Return the (X, Y) coordinate for the center point of the cell that contains the specified text.  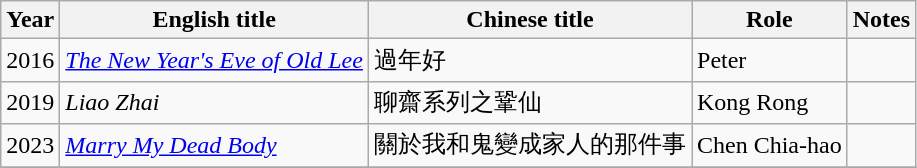
Notes (881, 20)
2023 (30, 146)
Kong Rong (770, 102)
2016 (30, 60)
Peter (770, 60)
Role (770, 20)
English title (214, 20)
聊齋系列之鞏仙 (530, 102)
關於我和鬼變成家人的那件事 (530, 146)
2019 (30, 102)
Liao Zhai (214, 102)
Marry My Dead Body (214, 146)
Chinese title (530, 20)
Chen Chia-hao (770, 146)
The New Year's Eve of Old Lee (214, 60)
過年好 (530, 60)
Year (30, 20)
